Provide the (X, Y) coordinate of the cell's center where the given text is located.  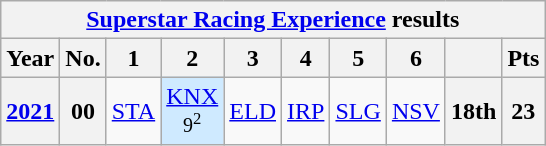
2 (192, 58)
No. (83, 58)
4 (306, 58)
3 (253, 58)
23 (524, 110)
1 (133, 58)
Year (30, 58)
Superstar Racing Experience results (273, 20)
6 (416, 58)
NSV (416, 110)
2021 (30, 110)
SLG (358, 110)
IRP (306, 110)
ELD (253, 110)
00 (83, 110)
STA (133, 110)
Pts (524, 58)
KNX92 (192, 110)
5 (358, 58)
18th (473, 110)
